Pinpoint the cell where the given text exists, returning its [x, y] midpoint coordinate. 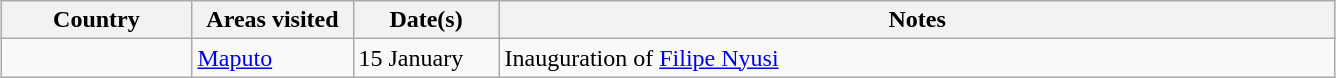
15 January [426, 58]
Country [96, 20]
Maputo [272, 58]
Inauguration of Filipe Nyusi [917, 58]
Date(s) [426, 20]
Areas visited [272, 20]
Notes [917, 20]
